For the text-containing cell, return its midpoint in (X, Y) coordinate format. 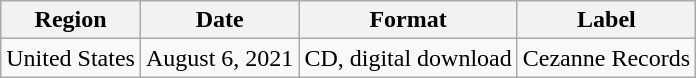
CD, digital download (408, 58)
Label (606, 20)
August 6, 2021 (219, 58)
Region (71, 20)
Date (219, 20)
Format (408, 20)
United States (71, 58)
Cezanne Records (606, 58)
